Return [x, y] of the center of cell containing provided text 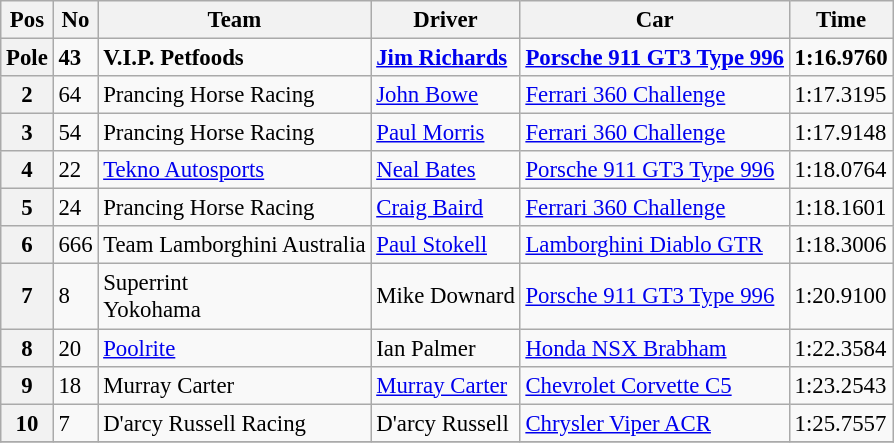
1:22.3584 [841, 348]
Chevrolet Corvette C5 [654, 385]
1:17.9148 [841, 133]
1:20.9100 [841, 296]
Mike Downard [446, 296]
20 [76, 348]
1:23.2543 [841, 385]
Car [654, 20]
Team Lamborghini Australia [234, 245]
Pole [27, 58]
D'arcy Russell Racing [234, 423]
10 [27, 423]
9 [27, 385]
Honda NSX Brabham [654, 348]
SuperrintYokohama [234, 296]
54 [76, 133]
Jim Richards [446, 58]
4 [27, 170]
Craig Baird [446, 208]
3 [27, 133]
Time [841, 20]
V.I.P. Petfoods [234, 58]
No [76, 20]
Chrysler Viper ACR [654, 423]
1:16.9760 [841, 58]
Lamborghini Diablo GTR [654, 245]
Ian Palmer [446, 348]
1:18.3006 [841, 245]
666 [76, 245]
Tekno Autosports [234, 170]
64 [76, 95]
1:25.7557 [841, 423]
Neal Bates [446, 170]
1:18.1601 [841, 208]
24 [76, 208]
D'arcy Russell [446, 423]
6 [27, 245]
1:18.0764 [841, 170]
43 [76, 58]
Team [234, 20]
John Bowe [446, 95]
1:17.3195 [841, 95]
2 [27, 95]
Pos [27, 20]
22 [76, 170]
Paul Morris [446, 133]
Driver [446, 20]
18 [76, 385]
Poolrite [234, 348]
Paul Stokell [446, 245]
5 [27, 208]
